Capture the cell that displays the provided text and extract its (x, y) central coordinate. 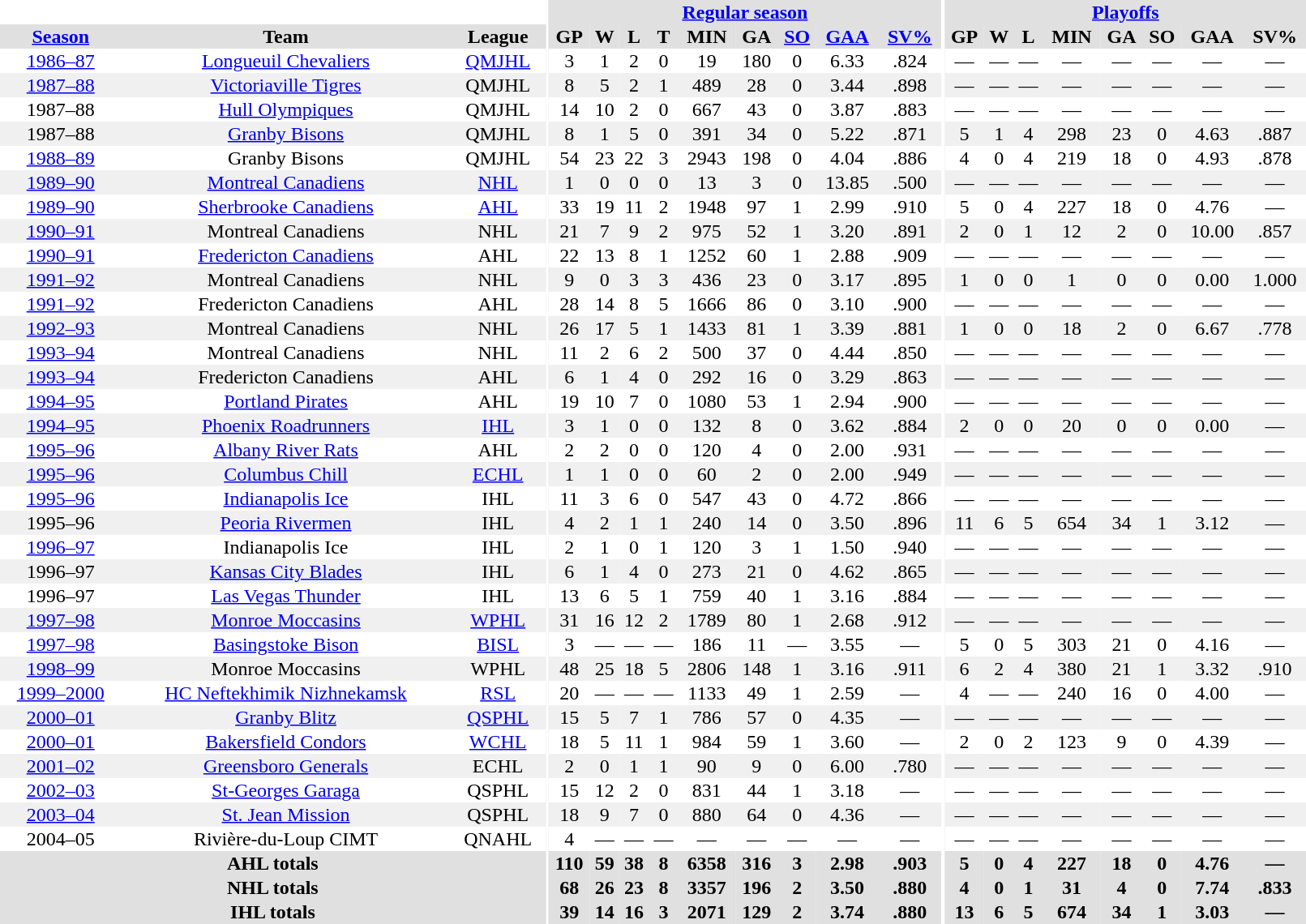
196 (756, 888)
3.03 (1213, 912)
38 (634, 863)
667 (707, 109)
2001–02 (60, 766)
.500 (910, 182)
4.04 (848, 158)
Peoria Rivermen (285, 523)
37 (756, 353)
219 (1072, 158)
4.00 (1213, 693)
2.59 (848, 693)
25 (605, 669)
49 (756, 693)
786 (707, 717)
League (498, 36)
97 (756, 207)
4.44 (848, 353)
2071 (707, 912)
80 (756, 620)
33 (569, 207)
Columbus Chill (285, 474)
298 (1072, 134)
186 (707, 644)
Phoenix Roadrunners (285, 426)
.865 (910, 571)
132 (707, 426)
654 (1072, 523)
.883 (910, 109)
380 (1072, 669)
6.33 (848, 61)
391 (707, 134)
3.32 (1213, 669)
2002–03 (60, 790)
1992–93 (60, 328)
.912 (910, 620)
831 (707, 790)
Basingstoke Bison (285, 644)
3.18 (848, 790)
489 (707, 85)
303 (1072, 644)
.824 (910, 61)
68 (569, 888)
2.99 (848, 207)
674 (1072, 912)
3.12 (1213, 523)
86 (756, 304)
3.17 (848, 280)
3.60 (848, 742)
.940 (910, 547)
.866 (910, 498)
.896 (910, 523)
Regular season (745, 12)
7.74 (1213, 888)
48 (569, 669)
2.88 (848, 255)
2003–04 (60, 815)
.903 (910, 863)
180 (756, 61)
.898 (910, 85)
2.98 (848, 863)
1988–89 (60, 158)
RSL (498, 693)
Playoffs (1125, 12)
54 (569, 158)
984 (707, 742)
1252 (707, 255)
5.22 (848, 134)
.850 (910, 353)
Sherbrooke Canadiens (285, 207)
3.74 (848, 912)
3.55 (848, 644)
Granby Blitz (285, 717)
3.29 (848, 377)
Longueuil Chevaliers (285, 61)
64 (756, 815)
1666 (707, 304)
6358 (707, 863)
292 (707, 377)
1.50 (848, 547)
St. Jean Mission (285, 815)
4.62 (848, 571)
NHL totals (272, 888)
.891 (910, 231)
880 (707, 815)
6.00 (848, 766)
Team (285, 36)
.881 (910, 328)
.895 (910, 280)
1986–87 (60, 61)
1998–99 (60, 669)
Greensboro Generals (285, 766)
57 (756, 717)
Hull Olympiques (285, 109)
3.44 (848, 85)
2943 (707, 158)
AHL totals (272, 863)
547 (707, 498)
13.85 (848, 182)
4.16 (1213, 644)
123 (1072, 742)
.780 (910, 766)
3.10 (848, 304)
10.00 (1213, 231)
4.39 (1213, 742)
1948 (707, 207)
44 (756, 790)
.886 (910, 158)
2806 (707, 669)
WCHL (498, 742)
2.94 (848, 401)
2004–05 (60, 839)
Las Vegas Thunder (285, 596)
759 (707, 596)
3.87 (848, 109)
.910 (910, 207)
129 (756, 912)
39 (569, 912)
.949 (910, 474)
.863 (910, 377)
81 (756, 328)
3.62 (848, 426)
.911 (910, 669)
Rivière-du-Loup CIMT (285, 839)
.871 (910, 134)
3357 (707, 888)
HC Neftekhimik Nizhnekamsk (285, 693)
110 (569, 863)
17 (605, 328)
6.67 (1213, 328)
148 (756, 669)
Victoriaville Tigres (285, 85)
52 (756, 231)
436 (707, 280)
273 (707, 571)
316 (756, 863)
4.35 (848, 717)
T (663, 36)
SV% (910, 36)
4.72 (848, 498)
1789 (707, 620)
.931 (910, 450)
975 (707, 231)
1080 (707, 401)
3.39 (848, 328)
Bakersfield Condors (285, 742)
St-Georges Garaga (285, 790)
1433 (707, 328)
Season (60, 36)
53 (756, 401)
Kansas City Blades (285, 571)
QNAHL (498, 839)
90 (707, 766)
BISL (498, 644)
1133 (707, 693)
2.68 (848, 620)
40 (756, 596)
1999–2000 (60, 693)
Portland Pirates (285, 401)
4.93 (1213, 158)
4.36 (848, 815)
198 (756, 158)
4.63 (1213, 134)
3.20 (848, 231)
500 (707, 353)
IHL totals (272, 912)
.909 (910, 255)
Albany River Rats (285, 450)
